Output the [X, Y] coordinate of the center of the cell containing the given text.  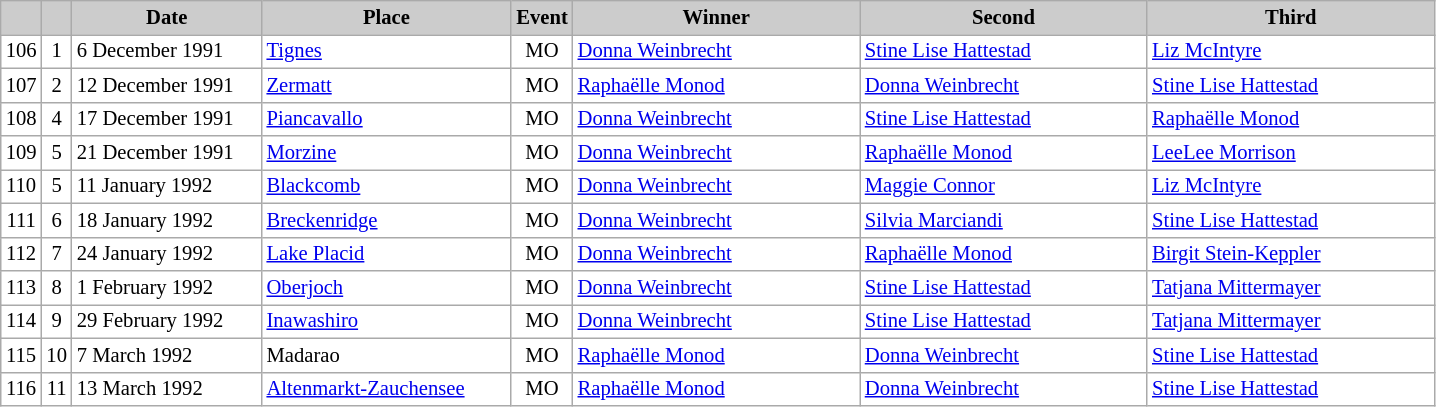
4 [56, 119]
12 December 1991 [167, 85]
6 [56, 220]
109 [22, 153]
10 [56, 355]
1 [56, 51]
9 [56, 321]
8 [56, 287]
108 [22, 119]
13 March 1992 [167, 389]
11 [56, 389]
18 January 1992 [167, 220]
7 [56, 254]
110 [22, 186]
11 January 1992 [167, 186]
Inawashiro [387, 321]
Altenmarkt-Zauchensee [387, 389]
Tignes [387, 51]
Winner [716, 17]
Place [387, 17]
115 [22, 355]
112 [22, 254]
106 [22, 51]
Oberjoch [387, 287]
2 [56, 85]
111 [22, 220]
Birgit Stein-Keppler [1290, 254]
107 [22, 85]
17 December 1991 [167, 119]
Silvia Marciandi [1004, 220]
Lake Placid [387, 254]
Piancavallo [387, 119]
29 February 1992 [167, 321]
113 [22, 287]
Third [1290, 17]
Second [1004, 17]
7 March 1992 [167, 355]
Zermatt [387, 85]
Breckenridge [387, 220]
6 December 1991 [167, 51]
Blackcomb [387, 186]
Madarao [387, 355]
116 [22, 389]
Event [542, 17]
21 December 1991 [167, 153]
24 January 1992 [167, 254]
1 February 1992 [167, 287]
LeeLee Morrison [1290, 153]
114 [22, 321]
Maggie Connor [1004, 186]
Date [167, 17]
Morzine [387, 153]
